Find where the given text appears and provide that cell's center as [x, y] coordinate. 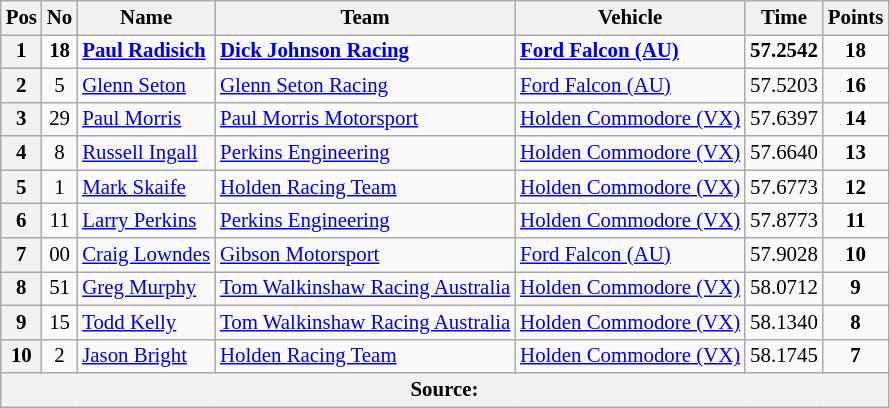
3 [22, 119]
57.8773 [784, 221]
Source: [445, 390]
Dick Johnson Racing [365, 51]
Greg Murphy [146, 288]
Todd Kelly [146, 322]
57.6397 [784, 119]
Gibson Motorsport [365, 255]
Glenn Seton [146, 85]
Glenn Seton Racing [365, 85]
12 [856, 187]
Russell Ingall [146, 153]
57.9028 [784, 255]
Points [856, 18]
58.1340 [784, 322]
00 [60, 255]
Jason Bright [146, 356]
57.6773 [784, 187]
13 [856, 153]
6 [22, 221]
Paul Morris [146, 119]
14 [856, 119]
Mark Skaife [146, 187]
Time [784, 18]
29 [60, 119]
15 [60, 322]
57.2542 [784, 51]
Paul Radisich [146, 51]
51 [60, 288]
57.5203 [784, 85]
16 [856, 85]
Pos [22, 18]
4 [22, 153]
58.0712 [784, 288]
Paul Morris Motorsport [365, 119]
Name [146, 18]
Team [365, 18]
58.1745 [784, 356]
No [60, 18]
57.6640 [784, 153]
Craig Lowndes [146, 255]
Vehicle [630, 18]
Larry Perkins [146, 221]
